Identify which cell holds the provided text, then report its (X, Y) central coordinate. 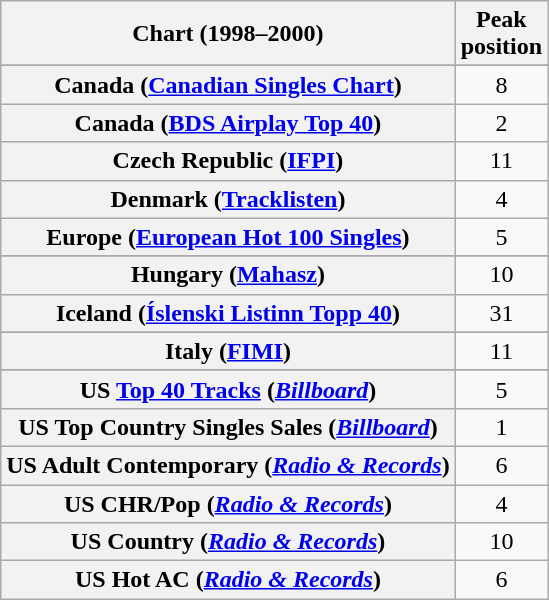
US Hot AC (Radio & Records) (228, 580)
Iceland (Íslenski Listinn Topp 40) (228, 313)
US CHR/Pop (Radio & Records) (228, 503)
Denmark (Tracklisten) (228, 199)
Peak position (501, 34)
Czech Republic (IFPI) (228, 161)
Italy (FIMI) (228, 351)
2 (501, 123)
Hungary (Mahasz) (228, 275)
Canada (Canadian Singles Chart) (228, 85)
1 (501, 427)
Chart (1998–2000) (228, 34)
US Country (Radio & Records) (228, 542)
Europe (European Hot 100 Singles) (228, 237)
US Top 40 Tracks (Billboard) (228, 389)
Canada (BDS Airplay Top 40) (228, 123)
US Top Country Singles Sales (Billboard) (228, 427)
8 (501, 85)
US Adult Contemporary (Radio & Records) (228, 465)
31 (501, 313)
